Return (X, Y) of the center of cell containing provided text 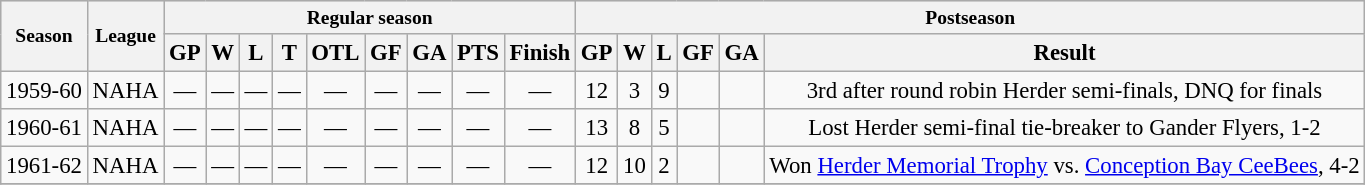
Result (1064, 53)
5 (664, 128)
2 (664, 166)
1959-60 (44, 91)
T (290, 53)
Lost Herder semi-final tie-breaker to Gander Flyers, 1-2 (1064, 128)
Finish (540, 53)
1961-62 (44, 166)
PTS (478, 53)
10 (634, 166)
8 (634, 128)
9 (664, 91)
3rd after round robin Herder semi-finals, DNQ for finals (1064, 91)
Regular season (370, 18)
1960-61 (44, 128)
13 (597, 128)
Postseason (970, 18)
3 (634, 91)
OTL (336, 53)
League (125, 36)
Season (44, 36)
Won Herder Memorial Trophy vs. Conception Bay CeeBees, 4-2 (1064, 166)
